Locate the cell with the specified text and output its (x, y) center coordinate. 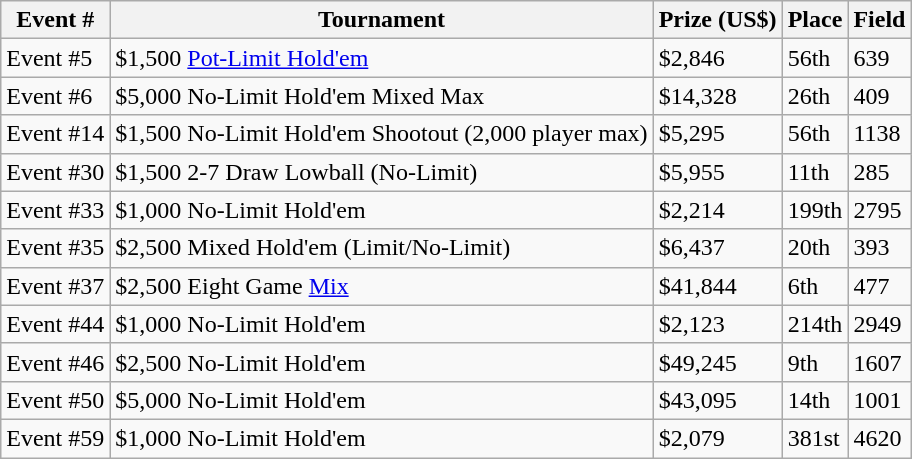
477 (880, 286)
26th (815, 96)
Event #6 (56, 96)
Event #59 (56, 438)
$2,214 (718, 210)
9th (815, 362)
$2,123 (718, 324)
$2,500 Eight Game Mix (382, 286)
$2,500 No-Limit Hold'em (382, 362)
214th (815, 324)
$1,500 2-7 Draw Lowball (No-Limit) (382, 172)
409 (880, 96)
Event #37 (56, 286)
Event #14 (56, 134)
639 (880, 58)
393 (880, 248)
$5,000 No-Limit Hold'em Mixed Max (382, 96)
6th (815, 286)
$41,844 (718, 286)
199th (815, 210)
Field (880, 20)
$2,846 (718, 58)
Event #35 (56, 248)
$5,955 (718, 172)
1607 (880, 362)
$2,500 Mixed Hold'em (Limit/No-Limit) (382, 248)
Event # (56, 20)
Event #5 (56, 58)
$2,079 (718, 438)
$43,095 (718, 400)
Event #44 (56, 324)
381st (815, 438)
Tournament (382, 20)
$14,328 (718, 96)
$1,500 Pot-Limit Hold'em (382, 58)
Place (815, 20)
2795 (880, 210)
14th (815, 400)
$1,500 No-Limit Hold'em Shootout (2,000 player max) (382, 134)
Event #50 (56, 400)
Event #30 (56, 172)
Event #46 (56, 362)
Event #33 (56, 210)
1001 (880, 400)
$6,437 (718, 248)
1138 (880, 134)
Prize (US$) (718, 20)
11th (815, 172)
2949 (880, 324)
20th (815, 248)
$49,245 (718, 362)
4620 (880, 438)
$5,000 No-Limit Hold'em (382, 400)
$5,295 (718, 134)
285 (880, 172)
